Output the (X, Y) coordinate of the center of the cell containing the given text.  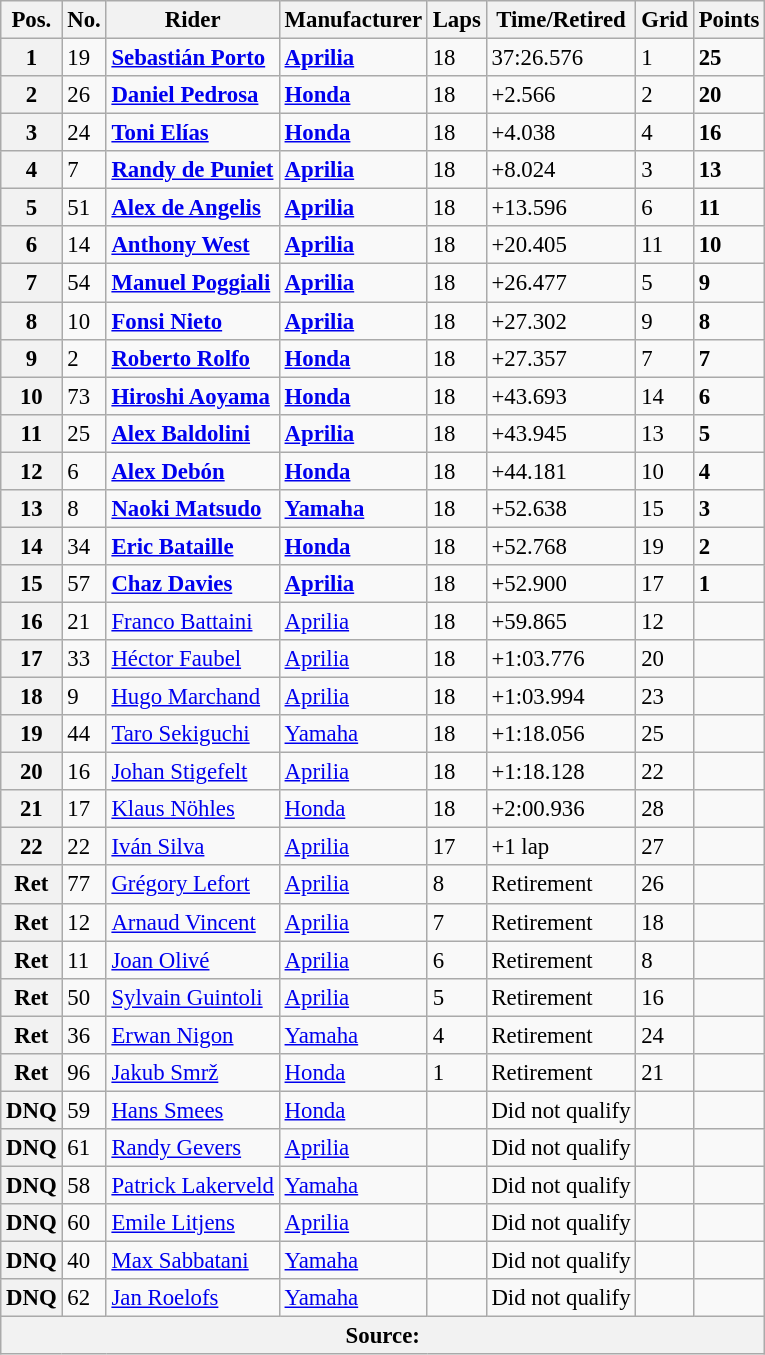
Klaus Nöhles (192, 809)
Franco Battaini (192, 621)
+27.302 (561, 321)
Hiroshi Aoyama (192, 396)
Patrick Lakerveld (192, 1185)
Source: (383, 1336)
+2:00.936 (561, 809)
Johan Stigefelt (192, 772)
Alex de Angelis (192, 208)
96 (84, 1073)
Alex Baldolini (192, 433)
61 (84, 1148)
Erwan Nigon (192, 1035)
Eric Bataille (192, 546)
Jan Roelofs (192, 1298)
Iván Silva (192, 847)
28 (664, 809)
+44.181 (561, 471)
36 (84, 1035)
Randy de Puniet (192, 170)
58 (84, 1185)
Sylvain Guintoli (192, 997)
Daniel Pedrosa (192, 95)
+1:18.056 (561, 734)
+43.945 (561, 433)
Max Sabbatani (192, 1261)
Sebastián Porto (192, 58)
73 (84, 396)
Randy Gevers (192, 1148)
Naoki Matsudo (192, 509)
Taro Sekiguchi (192, 734)
+13.596 (561, 208)
60 (84, 1223)
Fonsi Nieto (192, 321)
Manuel Poggiali (192, 283)
34 (84, 546)
77 (84, 885)
54 (84, 283)
Rider (192, 20)
+1:03.776 (561, 659)
23 (664, 697)
Héctor Faubel (192, 659)
37:26.576 (561, 58)
50 (84, 997)
Manufacturer (353, 20)
Chaz Davies (192, 584)
57 (84, 584)
Roberto Rolfo (192, 358)
+8.024 (561, 170)
+52.900 (561, 584)
Laps (456, 20)
59 (84, 1110)
Grid (664, 20)
Hans Smees (192, 1110)
Anthony West (192, 245)
+1:18.128 (561, 772)
+59.865 (561, 621)
+52.768 (561, 546)
Joan Olivé (192, 960)
Pos. (32, 20)
40 (84, 1261)
+52.638 (561, 509)
Points (728, 20)
+1 lap (561, 847)
Time/Retired (561, 20)
+43.693 (561, 396)
51 (84, 208)
Toni Elías (192, 133)
Alex Debón (192, 471)
+2.566 (561, 95)
Arnaud Vincent (192, 922)
+4.038 (561, 133)
+27.357 (561, 358)
62 (84, 1298)
+20.405 (561, 245)
27 (664, 847)
No. (84, 20)
+1:03.994 (561, 697)
Hugo Marchand (192, 697)
Jakub Smrž (192, 1073)
44 (84, 734)
Emile Litjens (192, 1223)
+26.477 (561, 283)
33 (84, 659)
Grégory Lefort (192, 885)
